Find where the given text appears and provide that cell's center as (X, Y) coordinate. 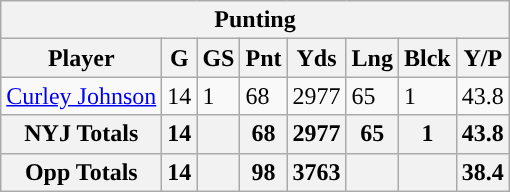
Curley Johnson (82, 96)
Blck (428, 58)
Y/P (482, 58)
NYJ Totals (82, 134)
G (180, 58)
38.4 (482, 172)
3763 (316, 172)
Lng (372, 58)
98 (264, 172)
Yds (316, 58)
Pnt (264, 58)
GS (218, 58)
Player (82, 58)
Punting (256, 20)
Opp Totals (82, 172)
